Pinpoint the cell where the given text exists, returning its [X, Y] midpoint coordinate. 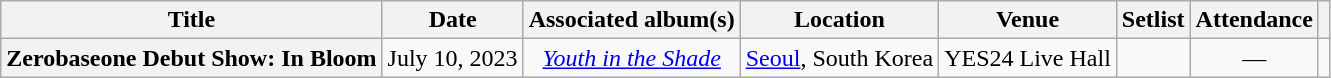
Zerobaseone Debut Show: In Bloom [192, 58]
YES24 Live Hall [1028, 58]
Associated album(s) [632, 20]
July 10, 2023 [452, 58]
Setlist [1153, 20]
Seoul, South Korea [839, 58]
Attendance [1254, 20]
Location [839, 20]
Title [192, 20]
Date [452, 20]
Venue [1028, 20]
— [1254, 58]
Youth in the Shade [632, 58]
